Return [X, Y] of the center of cell containing provided text 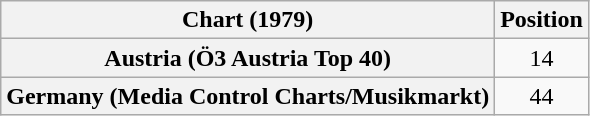
Austria (Ö3 Austria Top 40) [248, 58]
Chart (1979) [248, 20]
Position [542, 20]
14 [542, 58]
44 [542, 96]
Germany (Media Control Charts/Musikmarkt) [248, 96]
